Extract the [x, y] coordinate from the center of the cell holding the provided text.  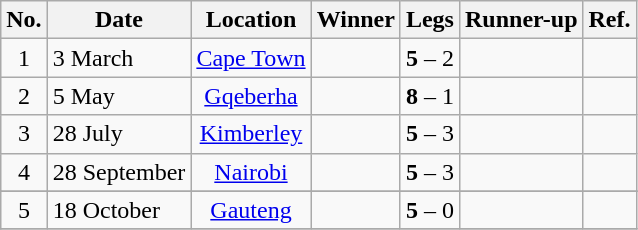
3 [24, 134]
4 [24, 172]
5 May [119, 96]
5 – 2 [430, 58]
Kimberley [251, 134]
Location [251, 20]
8 – 1 [430, 96]
Runner-up [521, 20]
28 September [119, 172]
Gqeberha [251, 96]
5 [24, 210]
No. [24, 20]
Cape Town [251, 58]
5 – 0 [430, 210]
2 [24, 96]
Date [119, 20]
18 October [119, 210]
1 [24, 58]
28 July [119, 134]
3 March [119, 58]
Gauteng [251, 210]
Ref. [610, 20]
Winner [356, 20]
Legs [430, 20]
Nairobi [251, 172]
